Extract the (X, Y) coordinate from the center of the cell holding the provided text.  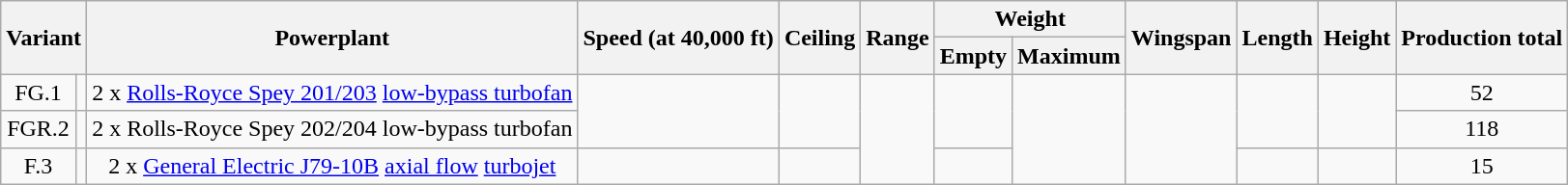
Powerplant (332, 38)
Production total (1482, 38)
Weight (1030, 19)
52 (1482, 92)
Maximum (1069, 56)
Wingspan (1181, 38)
2 x Rolls-Royce Spey 201/203 low-bypass turbofan (332, 92)
Range (898, 38)
Variant (44, 38)
FGR.2 (39, 129)
15 (1482, 166)
Length (1277, 38)
2 x General Electric J79-10B axial flow turbojet (332, 166)
Ceiling (819, 38)
Empty (973, 56)
Height (1356, 38)
Speed (at 40,000 ft) (678, 38)
FG.1 (39, 92)
118 (1482, 129)
F.3 (39, 166)
2 x Rolls-Royce Spey 202/204 low-bypass turbofan (332, 129)
